From the cell containing the given text, extract its center point as (x, y) coordinate. 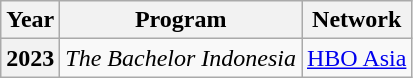
The Bachelor Indonesia (181, 58)
Program (181, 20)
Year (30, 20)
Network (357, 20)
HBO Asia (357, 58)
2023 (30, 58)
